For the text-containing cell, return its midpoint in [x, y] coordinate format. 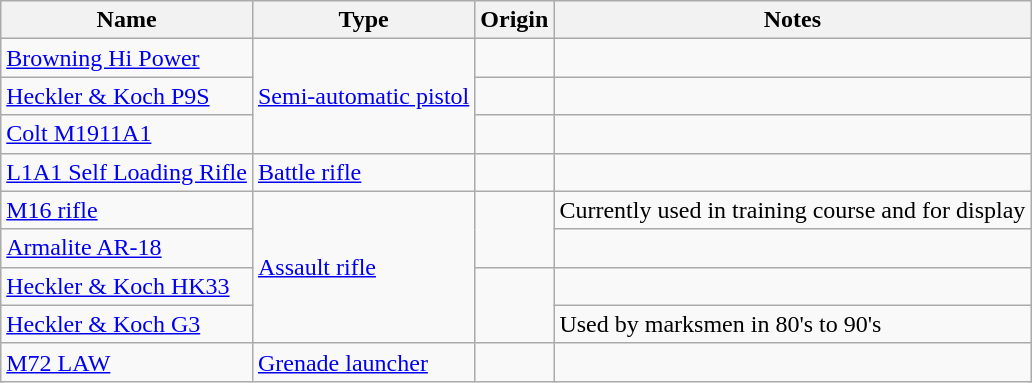
Type [363, 20]
Heckler & Koch G3 [127, 324]
Used by marksmen in 80's to 90's [792, 324]
Name [127, 20]
Heckler & Koch P9S [127, 96]
Colt M1911A1 [127, 134]
Assault rifle [363, 267]
Heckler & Koch HK33 [127, 286]
L1A1 Self Loading Rifle [127, 172]
Armalite AR-18 [127, 248]
M72 LAW [127, 362]
Grenade launcher [363, 362]
Origin [514, 20]
Semi-automatic pistol [363, 96]
Notes [792, 20]
Battle rifle [363, 172]
Currently used in training course and for display [792, 210]
M16 rifle [127, 210]
Browning Hi Power [127, 58]
